Return the (X, Y) coordinate for the center point of the cell that contains the specified text.  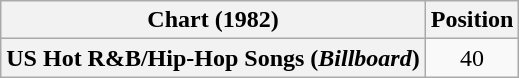
40 (472, 58)
US Hot R&B/Hip-Hop Songs (Billboard) (213, 58)
Chart (1982) (213, 20)
Position (472, 20)
